Return (X, Y) of the center of cell containing provided text 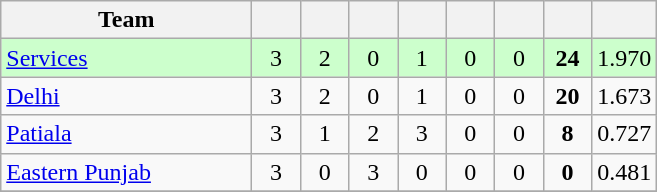
Team (126, 20)
20 (568, 96)
Services (126, 58)
0.727 (624, 134)
Eastern Punjab (126, 172)
0.481 (624, 172)
1.970 (624, 58)
Delhi (126, 96)
8 (568, 134)
24 (568, 58)
1.673 (624, 96)
Patiala (126, 134)
